Detect which cell encompasses the target text, then output its (X, Y) center coordinate. 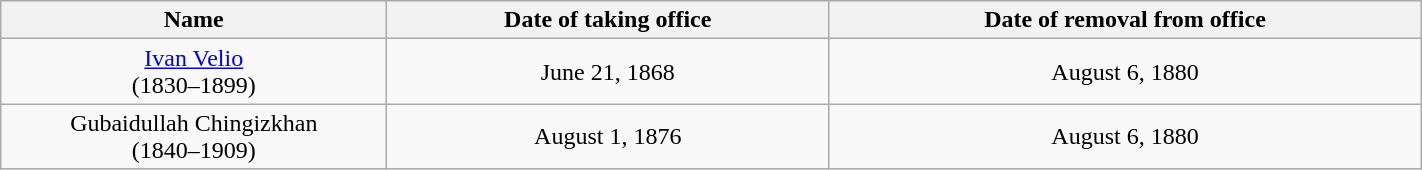
June 21, 1868 (608, 72)
Gubaidullah Chingizkhan(1840–1909) (194, 136)
Name (194, 20)
Date of taking office (608, 20)
August 1, 1876 (608, 136)
Date of removal from office (1126, 20)
Ivan Velio(1830–1899) (194, 72)
